Capture the cell that displays the provided text and extract its (x, y) central coordinate. 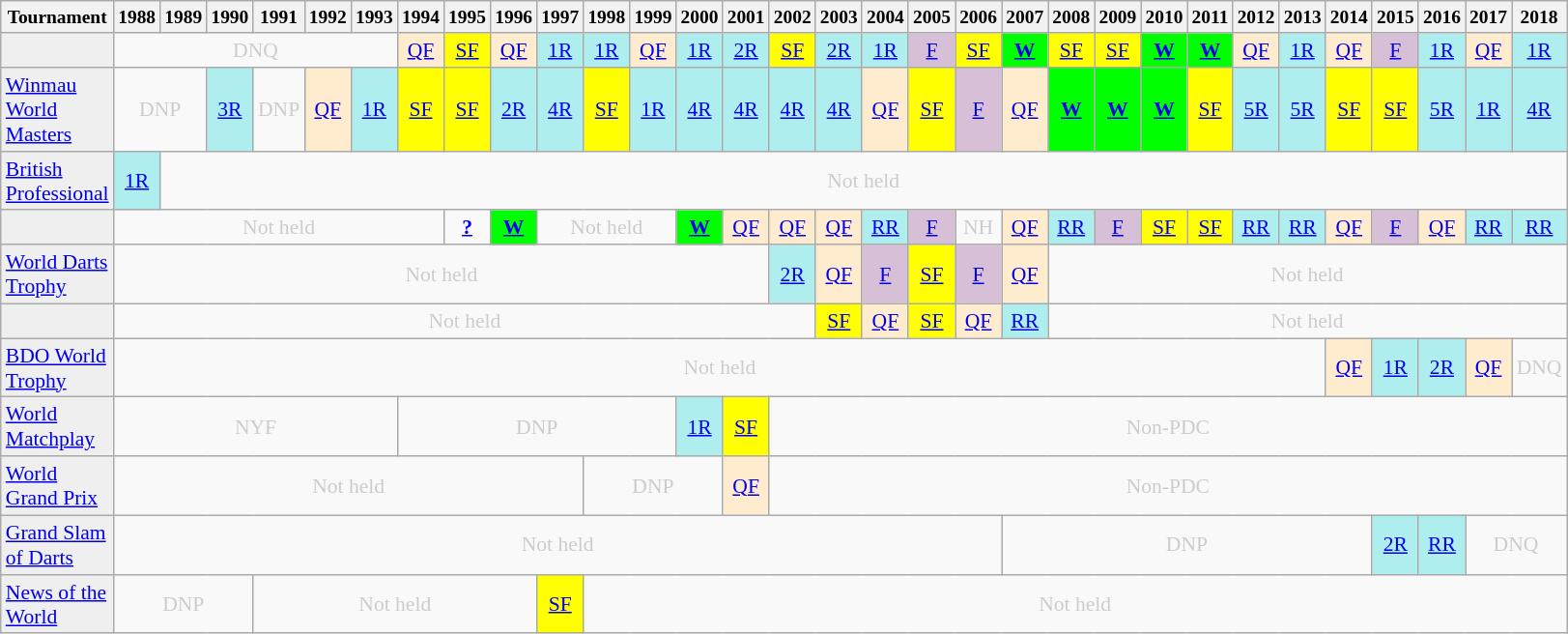
2011 (1210, 17)
1992 (328, 17)
2007 (1025, 17)
1999 (653, 17)
2000 (699, 17)
2010 (1164, 17)
2001 (746, 17)
British Professional (58, 180)
? (467, 227)
2009 (1118, 17)
1990 (230, 17)
1998 (607, 17)
1997 (560, 17)
World Darts Trophy (58, 274)
BDO World Trophy (58, 367)
1994 (420, 17)
2002 (792, 17)
1996 (514, 17)
3R (230, 110)
2006 (979, 17)
2003 (839, 17)
2012 (1256, 17)
1995 (467, 17)
2017 (1488, 17)
1991 (278, 17)
Winmau World Masters (58, 110)
Grand Slam of Darts (58, 545)
World Grand Prix (58, 485)
NYF (256, 427)
NH (979, 227)
1993 (374, 17)
2004 (885, 17)
2005 (931, 17)
2016 (1441, 17)
News of the World (58, 603)
2014 (1349, 17)
2013 (1302, 17)
2008 (1071, 17)
1989 (184, 17)
1988 (137, 17)
2015 (1395, 17)
2018 (1540, 17)
Tournament (58, 17)
World Matchplay (58, 427)
